Scan for the cell matching the given text and deliver its (X, Y) coordinate at center. 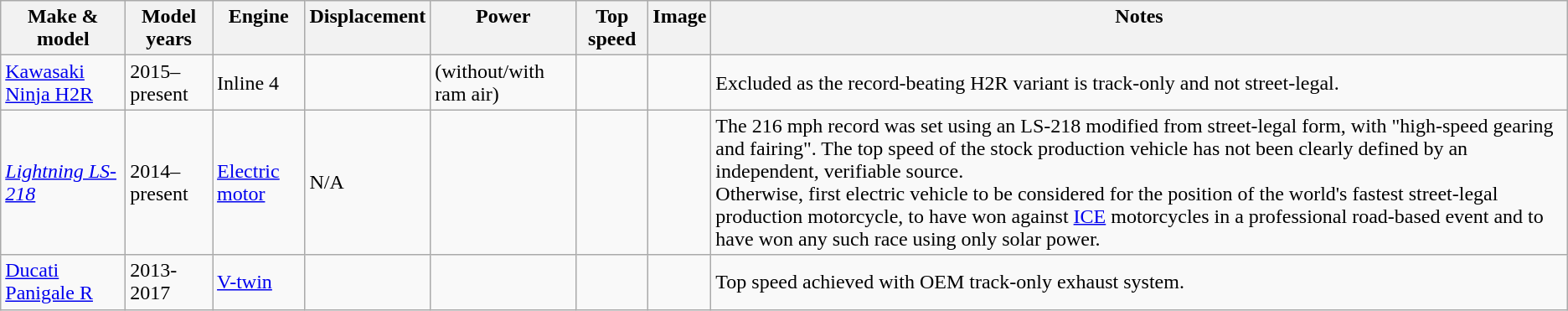
Kawasaki Ninja H2R (64, 82)
2015–present (169, 82)
2014–present (169, 183)
Power (503, 29)
Lightning LS-218 (64, 183)
Notes (1139, 29)
Electric motor (259, 183)
Model years (169, 29)
Ducati Panigale R (64, 282)
N/A (368, 183)
(without/with ram air) (503, 82)
Displacement (368, 29)
Image (680, 29)
V-twin (259, 282)
Make & model (64, 29)
Top speed achieved with OEM track-only exhaust system. (1139, 282)
Top speed (612, 29)
Excluded as the record-beating H2R variant is track-only and not street-legal. (1139, 82)
2013-2017 (169, 282)
Engine (259, 29)
Inline 4 (259, 82)
